Detect which cell encompasses the target text, then output its [x, y] center coordinate. 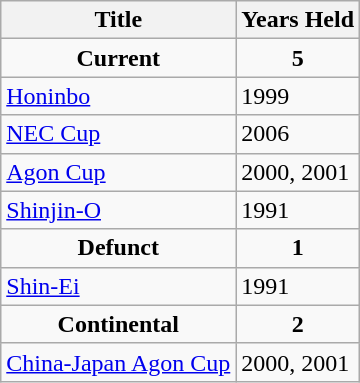
5 [298, 58]
2 [298, 324]
Shinjin-O [118, 210]
Years Held [298, 20]
Current [118, 58]
2006 [298, 134]
Shin-Ei [118, 286]
NEC Cup [118, 134]
Agon Cup [118, 172]
1999 [298, 96]
1 [298, 248]
Title [118, 20]
Honinbo [118, 96]
Continental [118, 324]
China-Japan Agon Cup [118, 362]
Defunct [118, 248]
